Detect which cell encompasses the target text, then output its [x, y] center coordinate. 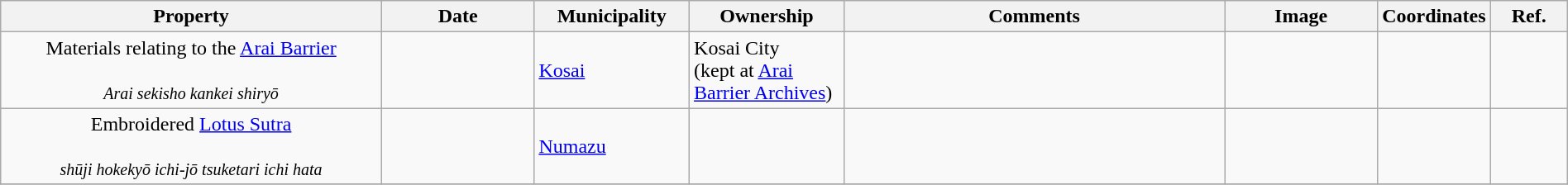
Municipality [612, 17]
Date [457, 17]
Kosai City(kept at Arai Barrier Archives) [767, 70]
Ref. [1528, 17]
Image [1302, 17]
Coordinates [1434, 17]
Comments [1034, 17]
Ownership [767, 17]
Embroidered Lotus Sutrashūji hokekyō ichi-jō tsuketari ichi hata [192, 146]
Materials relating to the Arai BarrierArai sekisho kankei shiryō [192, 70]
Property [192, 17]
Kosai [612, 70]
Numazu [612, 146]
